Search for the cell housing the specified text and yield its (x, y) center coordinate. 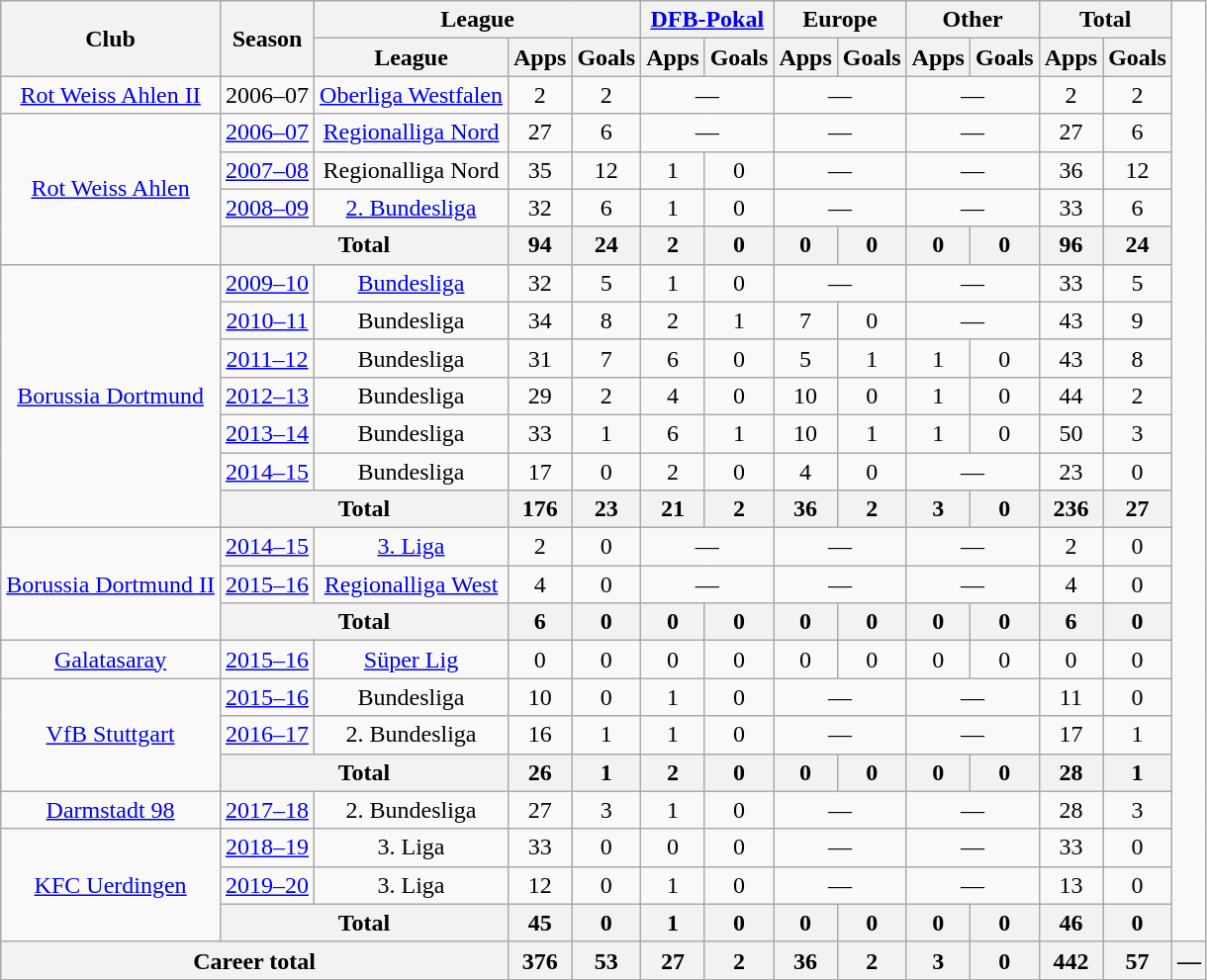
Career total (255, 960)
2011–12 (267, 358)
VfB Stuttgart (111, 735)
Borussia Dortmund II (111, 584)
2013–14 (267, 433)
2009–10 (267, 283)
31 (539, 358)
46 (1070, 923)
9 (1138, 320)
44 (1070, 396)
21 (673, 509)
29 (539, 396)
Darmstadt 98 (111, 810)
Club (111, 39)
Borussia Dortmund (111, 396)
Süper Lig (412, 660)
50 (1070, 433)
11 (1070, 697)
94 (539, 245)
13 (1070, 885)
96 (1070, 245)
45 (539, 923)
2017–18 (267, 810)
26 (539, 772)
Galatasaray (111, 660)
Other (973, 20)
Rot Weiss Ahlen (111, 189)
Europe (840, 20)
2018–19 (267, 847)
16 (539, 735)
2012–13 (267, 396)
2007–08 (267, 170)
2008–09 (267, 208)
Season (267, 39)
Rot Weiss Ahlen II (111, 95)
176 (539, 509)
Oberliga Westfalen (412, 95)
DFB-Pokal (707, 20)
2016–17 (267, 735)
53 (606, 960)
236 (1070, 509)
376 (539, 960)
2019–20 (267, 885)
Regionalliga West (412, 584)
442 (1070, 960)
57 (1138, 960)
2010–11 (267, 320)
KFC Uerdingen (111, 885)
34 (539, 320)
35 (539, 170)
